Output the (x, y) coordinate of the center of the cell containing the given text.  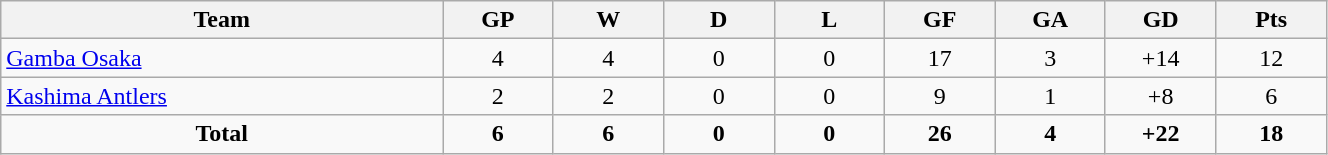
GA (1050, 20)
GP (498, 20)
+14 (1160, 58)
17 (939, 58)
GF (939, 20)
W (608, 20)
18 (1272, 134)
3 (1050, 58)
1 (1050, 96)
L (829, 20)
+22 (1160, 134)
Team (222, 20)
Gamba Osaka (222, 58)
D (719, 20)
+8 (1160, 96)
Kashima Antlers (222, 96)
12 (1272, 58)
GD (1160, 20)
9 (939, 96)
26 (939, 134)
Pts (1272, 20)
Total (222, 134)
